Extract the (X, Y) coordinate from the center of the cell holding the provided text.  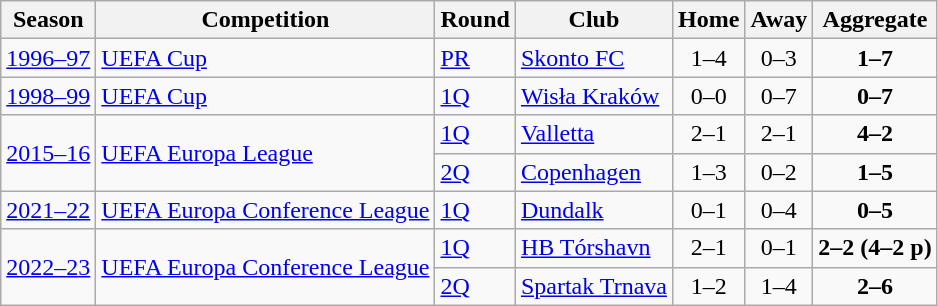
PR (475, 58)
1996–97 (48, 58)
4–2 (875, 134)
0–3 (779, 58)
1–7 (875, 58)
Wisła Kraków (594, 96)
2–6 (875, 286)
2015–16 (48, 153)
2–2 (4–2 p) (875, 248)
Season (48, 20)
Aggregate (875, 20)
Dundalk (594, 210)
0–2 (779, 172)
Round (475, 20)
Copenhagen (594, 172)
UEFA Europa League (266, 153)
0–0 (708, 96)
1–2 (708, 286)
2021–22 (48, 210)
2022–23 (48, 267)
Spartak Trnava (594, 286)
Home (708, 20)
0–5 (875, 210)
Away (779, 20)
Skonto FC (594, 58)
0–4 (779, 210)
Valletta (594, 134)
HB Tórshavn (594, 248)
Club (594, 20)
Competition (266, 20)
1–5 (875, 172)
1998–99 (48, 96)
1–3 (708, 172)
